Extract the [X, Y] coordinate from the center of the cell holding the provided text.  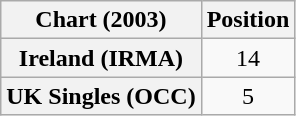
5 [248, 96]
Position [248, 20]
14 [248, 58]
Chart (2003) [101, 20]
UK Singles (OCC) [101, 96]
Ireland (IRMA) [101, 58]
